Return [x, y] of the center of cell containing provided text 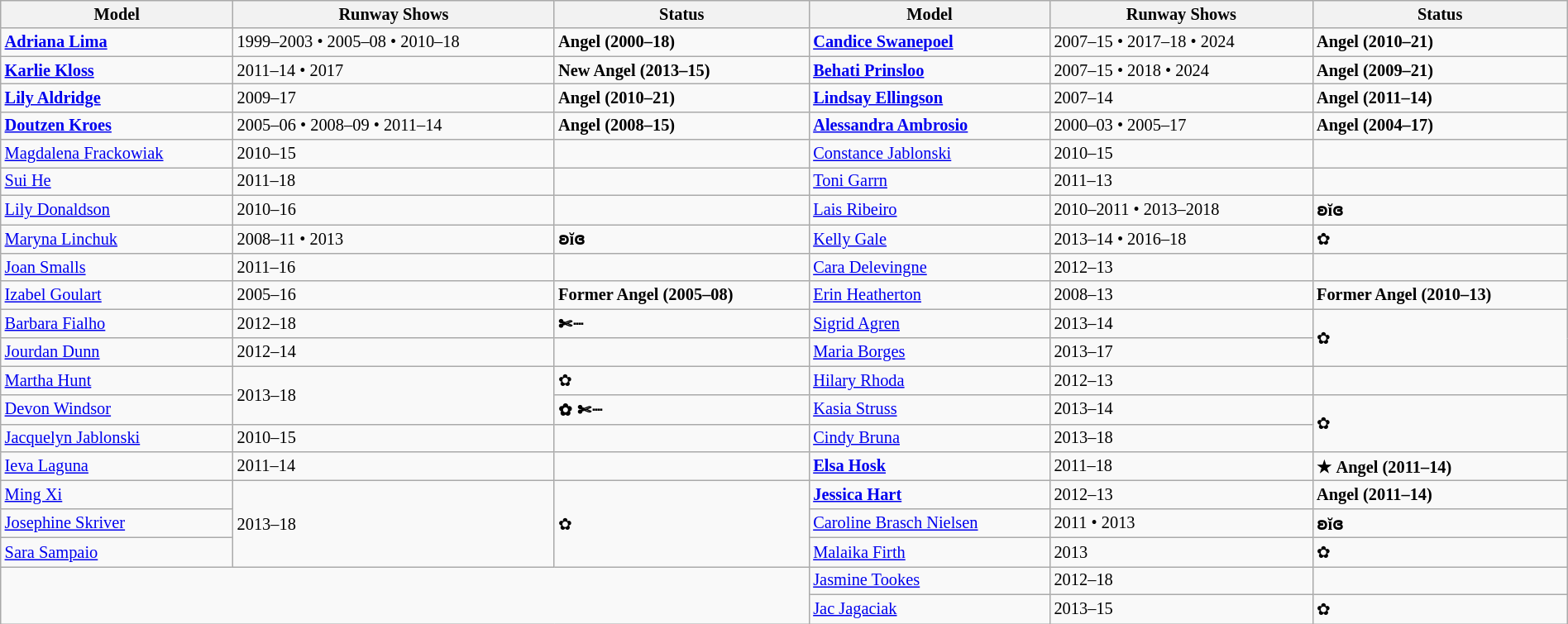
Barbara Fialho [117, 324]
Former Angel (2010–13) [1440, 295]
Ieva Laguna [117, 466]
Sui He [117, 181]
Martha Hunt [117, 380]
2000–03 • 2005–17 [1182, 126]
Karlie Kloss [117, 70]
Sigrid Agren [930, 324]
2013–17 [1182, 352]
2012–14 [394, 352]
Hilary Rhoda [930, 380]
Lindsay Ellingson [930, 98]
2007–15 • 2018 • 2024 [1182, 70]
Kasia Struss [930, 410]
Constance Jablonski [930, 154]
Sara Sampaio [117, 552]
Angel (2004–17) [1440, 126]
Angel (2000–18) [681, 42]
Joan Smalls [117, 267]
Malaika Firth [930, 552]
2010–16 [394, 210]
2011–14 [394, 466]
2011–13 [1182, 181]
✿ ✄┈ [681, 410]
Magdalena Frackowiak [117, 154]
Maryna Linchuk [117, 238]
Jasmine Tookes [930, 580]
2007–15 • 2017–18 • 2024 [1182, 42]
2005–06 • 2008–09 • 2011–14 [394, 126]
2007–14 [1182, 98]
Elsa Hosk [930, 466]
Ming Xi [117, 495]
Angel (2008–15) [681, 126]
Erin Heatherton [930, 295]
Izabel Goulart [117, 295]
Behati Prinsloo [930, 70]
Lais Ribeiro [930, 210]
Kelly Gale [930, 238]
Josephine Skriver [117, 522]
Devon Windsor [117, 410]
Cindy Bruna [930, 438]
2009–17 [394, 98]
Doutzen Kroes [117, 126]
Adriana Lima [117, 42]
Alessandra Ambrosio [930, 126]
✄┈ [681, 324]
New Angel (2013–15) [681, 70]
1999–2003 • 2005–08 • 2010–18 [394, 42]
Jac Jagaciak [930, 608]
Jourdan Dunn [117, 352]
Jessica Hart [930, 495]
2011–14 • 2017 [394, 70]
2013–14 • 2016–18 [1182, 238]
2008–13 [1182, 295]
Cara Delevingne [930, 267]
★ Angel (2011–14) [1440, 466]
Jacquelyn Jablonski [117, 438]
2011–16 [394, 267]
2013–15 [1182, 608]
Lily Donaldson [117, 210]
Toni Garrn [930, 181]
Maria Borges [930, 352]
2010–2011 • 2013–2018 [1182, 210]
2005–16 [394, 295]
Candice Swanepoel [930, 42]
Lily Aldridge [117, 98]
Angel (2009–21) [1440, 70]
2011 • 2013 [1182, 522]
Former Angel (2005–08) [681, 295]
Caroline Brasch Nielsen [930, 522]
2013 [1182, 552]
2008–11 • 2013 [394, 238]
